Return the (x, y) coordinate for the center point of the cell that contains the specified text.  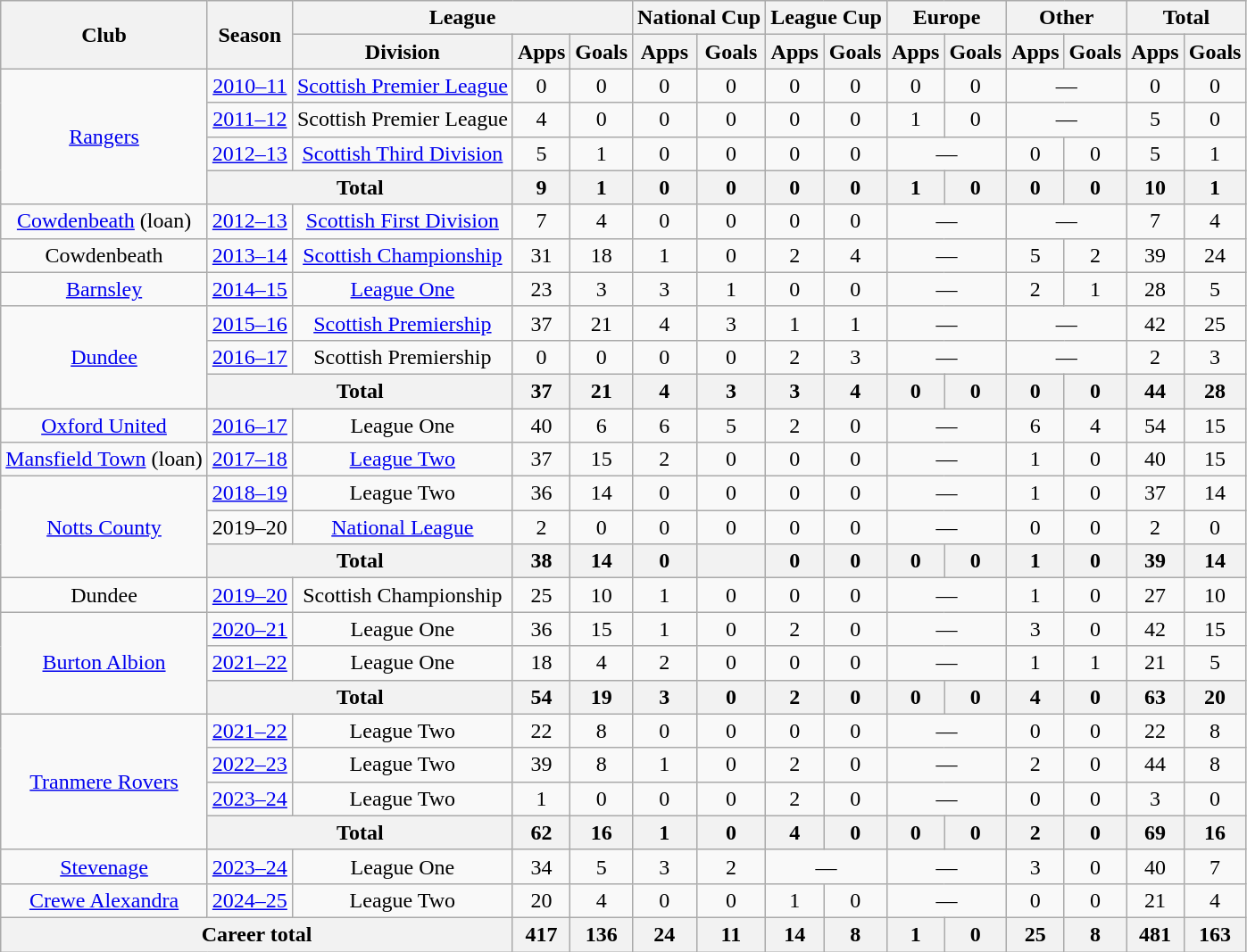
2014–15 (250, 289)
Cowdenbeath (104, 255)
League (462, 18)
136 (602, 934)
Mansfield Town (loan) (104, 459)
Barnsley (104, 289)
Stevenage (104, 866)
Europe (946, 18)
2024–25 (250, 900)
Rangers (104, 137)
Club (104, 35)
19 (602, 697)
27 (1155, 595)
2022–23 (250, 765)
163 (1215, 934)
Other (1067, 18)
Scottish First Division (402, 221)
2013–14 (250, 255)
2018–19 (250, 493)
31 (541, 255)
Season (250, 35)
11 (731, 934)
League Cup (827, 18)
Crewe Alexandra (104, 900)
National Cup (700, 18)
Scottish Third Division (402, 153)
2017–18 (250, 459)
Division (402, 52)
63 (1155, 697)
2011–12 (250, 120)
9 (541, 187)
Tranmere Rovers (104, 782)
34 (541, 866)
481 (1155, 934)
417 (541, 934)
62 (541, 832)
Burton Albion (104, 663)
Oxford United (104, 426)
Cowdenbeath (loan) (104, 221)
National League (402, 527)
38 (541, 561)
Career total (257, 934)
2010–11 (250, 86)
Notts County (104, 527)
2020–21 (250, 629)
23 (541, 289)
2015–16 (250, 323)
69 (1155, 832)
